Output the (x, y) coordinate of the center of the cell containing the given text.  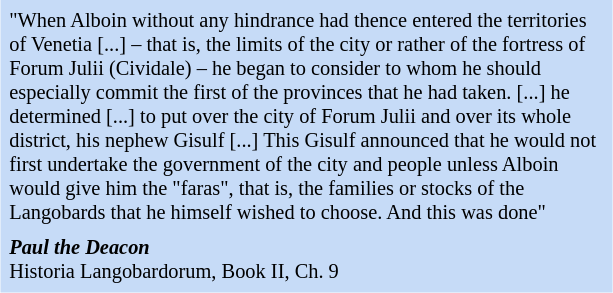
Paul the Deacon Historia Langobardorum, Book II, Ch. 9 (306, 260)
